Output the (X, Y) coordinate of the center of the cell containing the given text.  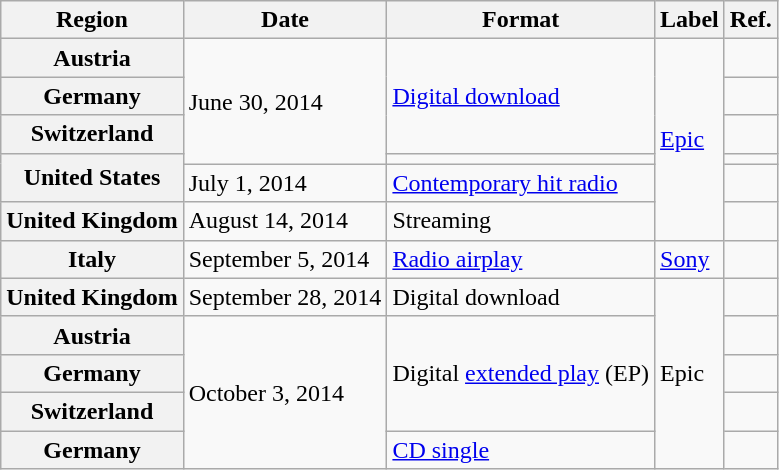
Digital extended play (EP) (521, 373)
August 14, 2014 (285, 221)
Date (285, 20)
Region (92, 20)
Contemporary hit radio (521, 183)
Streaming (521, 221)
June 30, 2014 (285, 102)
CD single (521, 449)
Radio airplay (521, 259)
July 1, 2014 (285, 183)
October 3, 2014 (285, 392)
Label (690, 20)
Format (521, 20)
Italy (92, 259)
Sony (690, 259)
Ref. (750, 20)
September 28, 2014 (285, 297)
United States (92, 178)
September 5, 2014 (285, 259)
